Capture the cell that displays the provided text and extract its [X, Y] central coordinate. 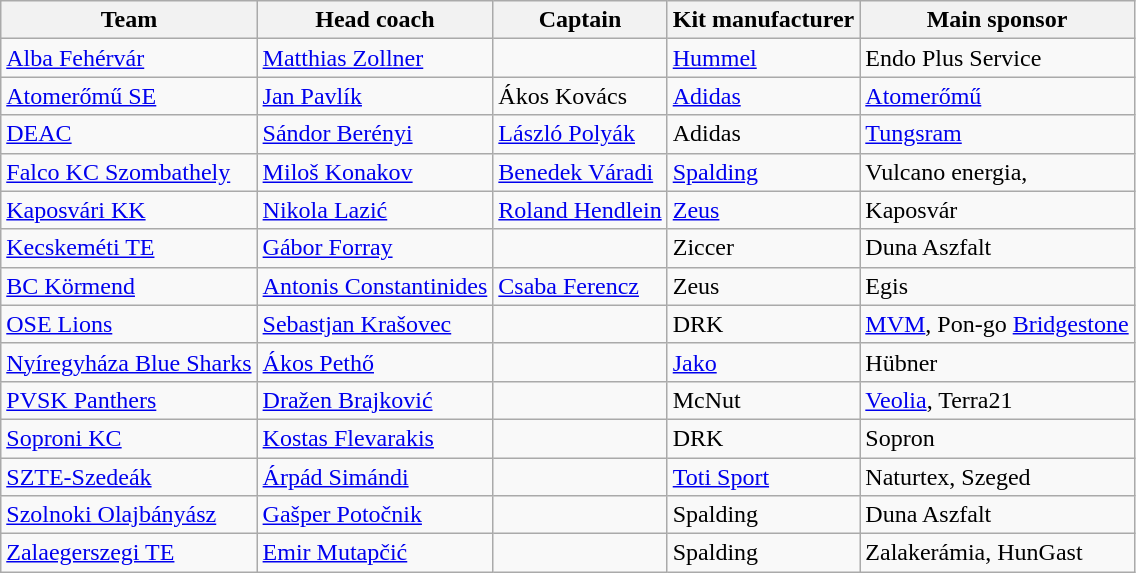
PVSK Panthers [129, 400]
Toti Sport [764, 477]
Sebastjan Krašovec [375, 324]
Kecskeméti TE [129, 248]
Ákos Kovács [580, 96]
Egis [997, 286]
Ziccer [764, 248]
SZTE-Szedeák [129, 477]
Sándor Berényi [375, 134]
Team [129, 20]
Gábor Forray [375, 248]
Gašper Potočnik [375, 515]
Vulcano energia, [997, 172]
Jan Pavlík [375, 96]
Falco KC Szombathely [129, 172]
Roland Hendlein [580, 210]
Tungsram [997, 134]
Matthias Zollner [375, 58]
Benedek Váradi [580, 172]
OSE Lions [129, 324]
Dražen Brajković [375, 400]
DEAC [129, 134]
Miloš Konakov [375, 172]
Emir Mutapčić [375, 553]
Endo Plus Service [997, 58]
Zalaegerszegi TE [129, 553]
Main sponsor [997, 20]
Szolnoki Olajbányász [129, 515]
Kaposvári KK [129, 210]
Zalakerámia, HunGast [997, 553]
Kit manufacturer [764, 20]
Sopron [997, 438]
Nyíregyháza Blue Sharks [129, 362]
Head coach [375, 20]
MVM, Pon-go Bridgestone [997, 324]
Kaposvár [997, 210]
Naturtex, Szeged [997, 477]
Antonis Constantinides [375, 286]
Kostas Flevarakis [375, 438]
Nikola Lazić [375, 210]
Captain [580, 20]
BC Körmend [129, 286]
Alba Fehérvár [129, 58]
Hummel [764, 58]
Hübner [997, 362]
Árpád Simándi [375, 477]
Soproni KC [129, 438]
Ákos Pethő [375, 362]
Veolia, Terra21 [997, 400]
Atomerőmű SE [129, 96]
Atomerőmű [997, 96]
Csaba Ferencz [580, 286]
McNut [764, 400]
László Polyák [580, 134]
Jako [764, 362]
